For the text-containing cell, return its midpoint in (x, y) coordinate format. 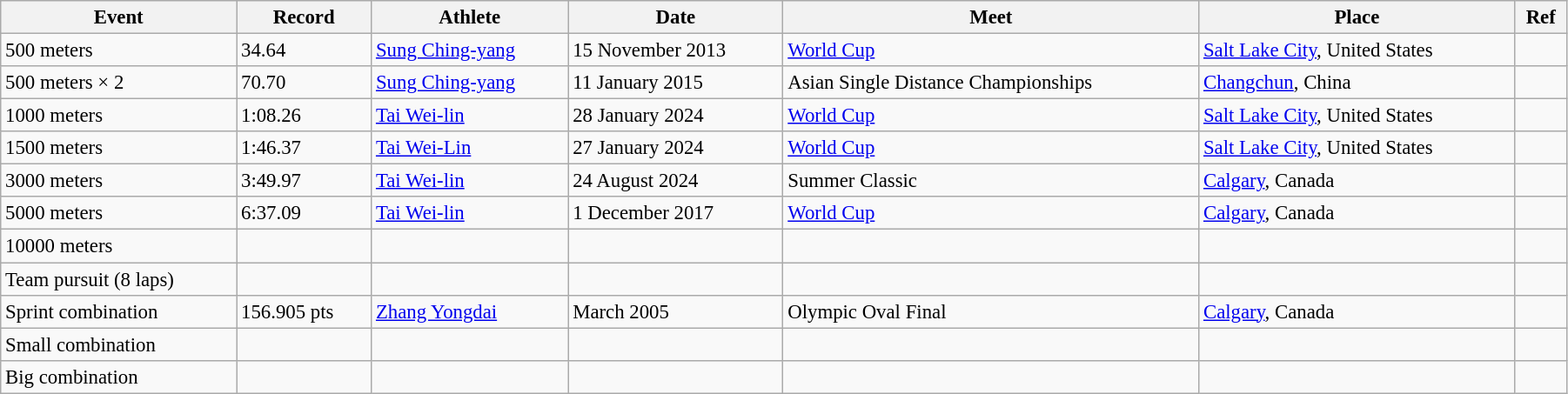
15 November 2013 (675, 50)
Zhang Yongdai (470, 311)
Changchun, China (1357, 83)
Record (305, 17)
1000 meters (118, 116)
3:49.97 (305, 181)
11 January 2015 (675, 83)
28 January 2024 (675, 116)
1 December 2017 (675, 213)
Summer Classic (991, 181)
March 2005 (675, 311)
3000 meters (118, 181)
Athlete (470, 17)
1500 meters (118, 148)
Meet (991, 17)
500 meters (118, 50)
Ref (1540, 17)
27 January 2024 (675, 148)
Team pursuit (8 laps) (118, 279)
24 August 2024 (675, 181)
Big combination (118, 377)
Small combination (118, 344)
6:37.09 (305, 213)
10000 meters (118, 246)
Tai Wei-Lin (470, 148)
Asian Single Distance Championships (991, 83)
Sprint combination (118, 311)
34.64 (305, 50)
Olympic Oval Final (991, 311)
1:46.37 (305, 148)
1:08.26 (305, 116)
156.905 pts (305, 311)
500 meters × 2 (118, 83)
5000 meters (118, 213)
Date (675, 17)
70.70 (305, 83)
Place (1357, 17)
Event (118, 17)
